Provide the (X, Y) coordinate of the cell's center where the given text is located.  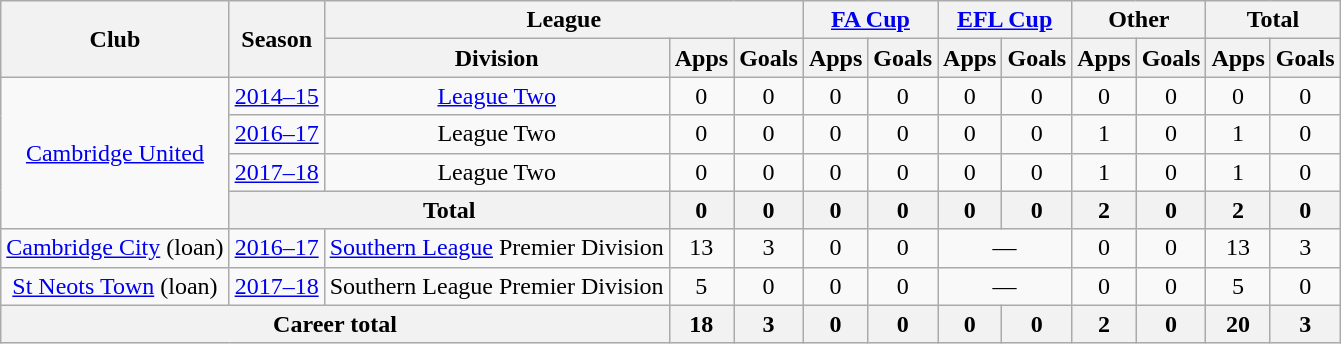
League (564, 20)
Other (1139, 20)
Cambridge City (loan) (115, 248)
18 (701, 324)
FA Cup (870, 20)
Club (115, 39)
20 (1238, 324)
Career total (335, 324)
EFL Cup (1005, 20)
Season (276, 39)
Cambridge United (115, 153)
2014–15 (276, 96)
St Neots Town (loan) (115, 286)
Division (496, 58)
